Locate the cell with the specified text and output its [x, y] center coordinate. 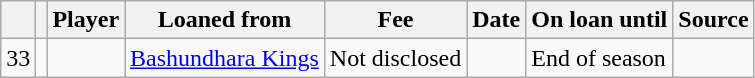
Bashundhara Kings [225, 58]
Source [714, 20]
Fee [395, 20]
Date [496, 20]
Not disclosed [395, 58]
Player [86, 20]
End of season [600, 58]
Loaned from [225, 20]
33 [18, 58]
On loan until [600, 20]
